Identify which cell holds the provided text, then report its [X, Y] central coordinate. 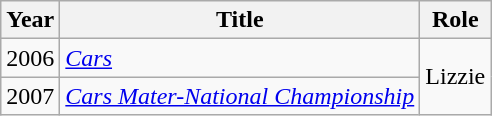
Cars [240, 58]
Role [456, 20]
Lizzie [456, 77]
2006 [30, 58]
2007 [30, 96]
Title [240, 20]
Cars Mater-National Championship [240, 96]
Year [30, 20]
